Return [X, Y] of the center of cell containing provided text 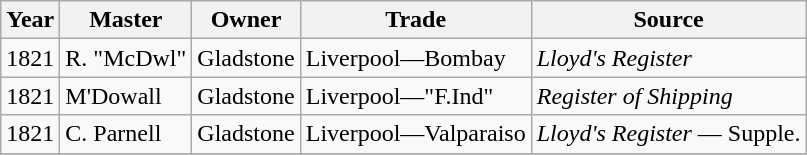
Register of Shipping [668, 96]
Liverpool—Bombay [416, 58]
Master [126, 20]
Source [668, 20]
Liverpool—Valparaiso [416, 134]
Lloyd's Register [668, 58]
Lloyd's Register — Supple. [668, 134]
R. "McDwl" [126, 58]
Trade [416, 20]
Liverpool—"F.Ind" [416, 96]
C. Parnell [126, 134]
Year [30, 20]
M'Dowall [126, 96]
Owner [246, 20]
